Locate the cell with the specified text and output its (x, y) center coordinate. 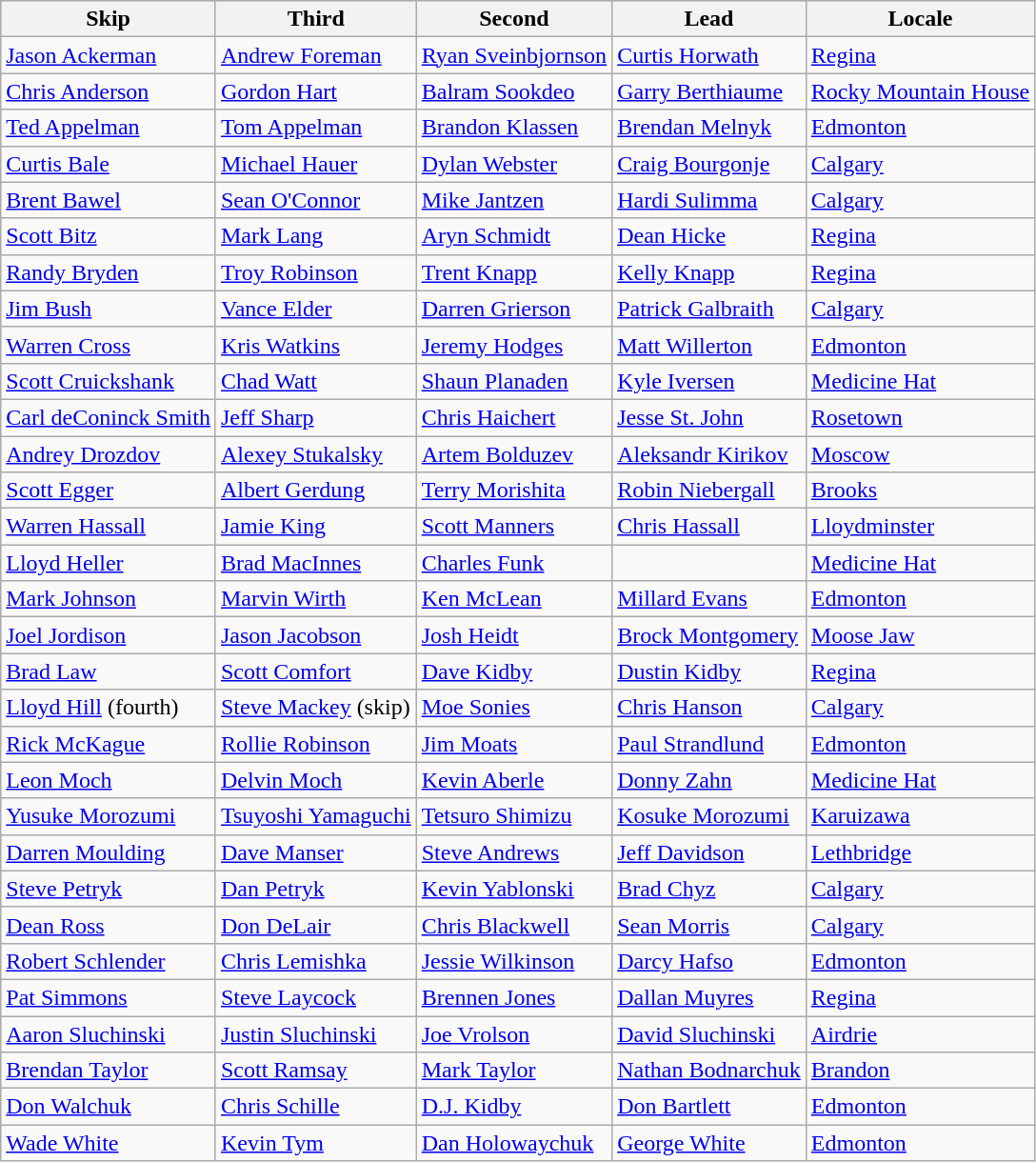
Steve Petryk (109, 889)
Dan Petryk (316, 889)
Josh Heidt (514, 635)
Jeff Davidson (709, 852)
Chris Anderson (109, 91)
Chad Watt (316, 381)
Second (514, 19)
Troy Robinson (316, 272)
Kevin Aberle (514, 780)
Darren Moulding (109, 852)
Dan Holowaychuk (514, 1143)
Charles Funk (514, 563)
Jason Jacobson (316, 635)
Lloyd Hill (fourth) (109, 708)
Chris Blackwell (514, 925)
Michael Hauer (316, 164)
Chris Schille (316, 1107)
Kyle Iversen (709, 381)
Patrick Galbraith (709, 309)
Scott Ramsay (316, 1071)
Robert Schlender (109, 961)
Aaron Sluchinski (109, 1033)
Jeff Sharp (316, 417)
Trent Knapp (514, 272)
Lead (709, 19)
Steve Laycock (316, 997)
Randy Bryden (109, 272)
Lethbridge (920, 852)
Brad Law (109, 671)
Yusuke Morozumi (109, 816)
Brandon Klassen (514, 128)
Jim Bush (109, 309)
Ryan Sveinbjornson (514, 55)
Garry Berthiaume (709, 91)
Lloyd Heller (109, 563)
Chris Haichert (514, 417)
Warren Hassall (109, 527)
Steve Andrews (514, 852)
Karuizawa (920, 816)
Dallan Muyres (709, 997)
Locale (920, 19)
Dean Hicke (709, 236)
Andrew Foreman (316, 55)
Mark Johnson (109, 599)
Curtis Horwath (709, 55)
Aryn Schmidt (514, 236)
Donny Zahn (709, 780)
Leon Moch (109, 780)
Rick McKague (109, 744)
Joe Vrolson (514, 1033)
Ted Appelman (109, 128)
Moose Jaw (920, 635)
Nathan Bodnarchuk (709, 1071)
Jesse St. John (709, 417)
Dean Ross (109, 925)
Balram Sookdeo (514, 91)
Tsuyoshi Yamaguchi (316, 816)
Jason Ackerman (109, 55)
Brock Montgomery (709, 635)
Andrey Drozdov (109, 454)
Scott Comfort (316, 671)
Marvin Wirth (316, 599)
Dustin Kidby (709, 671)
George White (709, 1143)
Scott Manners (514, 527)
Lloydminster (920, 527)
Aleksandr Kirikov (709, 454)
Vance Elder (316, 309)
Mike Jantzen (514, 200)
Kris Watkins (316, 345)
Rosetown (920, 417)
Jamie King (316, 527)
Paul Strandlund (709, 744)
Artem Bolduzev (514, 454)
Hardi Sulimma (709, 200)
Scott Egger (109, 491)
Don Bartlett (709, 1107)
Brooks (920, 491)
Darren Grierson (514, 309)
Don DeLair (316, 925)
Tetsuro Shimizu (514, 816)
Scott Bitz (109, 236)
Brandon (920, 1071)
Albert Gerdung (316, 491)
Brennen Jones (514, 997)
Justin Sluchinski (316, 1033)
Ken McLean (514, 599)
Kevin Tym (316, 1143)
Rocky Mountain House (920, 91)
Chris Hanson (709, 708)
Brad Chyz (709, 889)
Joel Jordison (109, 635)
Jessie Wilkinson (514, 961)
Mark Lang (316, 236)
Steve Mackey (skip) (316, 708)
Darcy Hafso (709, 961)
Wade White (109, 1143)
Jim Moats (514, 744)
Terry Morishita (514, 491)
Skip (109, 19)
Brendan Taylor (109, 1071)
Chris Hassall (709, 527)
Kosuke Morozumi (709, 816)
Millard Evans (709, 599)
Kevin Yablonski (514, 889)
Sean O'Connor (316, 200)
Curtis Bale (109, 164)
Moscow (920, 454)
Pat Simmons (109, 997)
Dylan Webster (514, 164)
Dave Manser (316, 852)
Chris Lemishka (316, 961)
Don Walchuk (109, 1107)
Delvin Moch (316, 780)
Warren Cross (109, 345)
Gordon Hart (316, 91)
Airdrie (920, 1033)
Carl deConinck Smith (109, 417)
Mark Taylor (514, 1071)
Jeremy Hodges (514, 345)
Dave Kidby (514, 671)
D.J. Kidby (514, 1107)
Scott Cruickshank (109, 381)
Third (316, 19)
Kelly Knapp (709, 272)
David Sluchinski (709, 1033)
Sean Morris (709, 925)
Brad MacInnes (316, 563)
Alexey Stukalsky (316, 454)
Brent Bawel (109, 200)
Craig Bourgonje (709, 164)
Moe Sonies (514, 708)
Brendan Melnyk (709, 128)
Robin Niebergall (709, 491)
Tom Appelman (316, 128)
Shaun Planaden (514, 381)
Rollie Robinson (316, 744)
Matt Willerton (709, 345)
